Search for the cell housing the specified text and yield its [x, y] center coordinate. 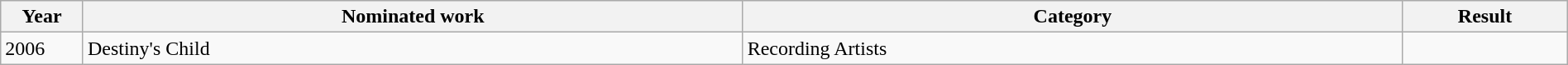
Category [1073, 17]
2006 [42, 48]
Nominated work [413, 17]
Year [42, 17]
Destiny's Child [413, 48]
Result [1485, 17]
Recording Artists [1073, 48]
